Return the [x, y] coordinate for the center point of the cell that contains the specified text.  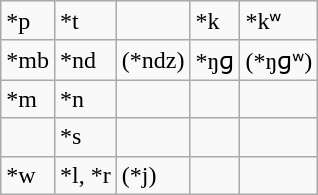
*p [28, 21]
(*j) [153, 175]
(*ndz) [153, 60]
*kʷ [279, 21]
*ŋɡ [215, 60]
*s [85, 137]
*w [28, 175]
*l, *r [85, 175]
*mb [28, 60]
(*ŋɡʷ) [279, 60]
*nd [85, 60]
*n [85, 99]
*k [215, 21]
*m [28, 99]
*t [85, 21]
